Provide the (X, Y) coordinate of the cell's center where the given text is located.  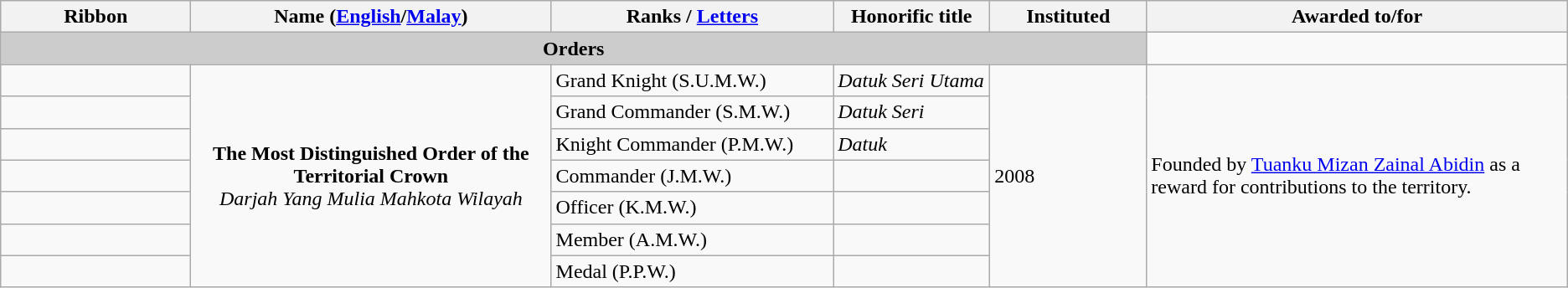
Officer (K.M.W.) (692, 208)
Name (English/Malay) (371, 17)
Ranks / Letters (692, 17)
Member (A.M.W.) (692, 239)
Datuk Seri Utama (911, 80)
The Most Distinguished Order of the Territorial CrownDarjah Yang Mulia Mahkota Wilayah (371, 176)
2008 (1069, 176)
Datuk Seri (911, 112)
Knight Commander (P.M.W.) (692, 144)
Ribbon (95, 17)
Honorific title (911, 17)
Commander (J.M.W.) (692, 176)
Orders (574, 49)
Grand Knight (S.U.M.W.) (692, 80)
Datuk (911, 144)
Grand Commander (S.M.W.) (692, 112)
Awarded to/for (1357, 17)
Medal (P.P.W.) (692, 271)
Founded by Tuanku Mizan Zainal Abidin as a reward for contributions to the territory. (1357, 176)
Instituted (1069, 17)
